Detect which cell encompasses the target text, then output its [X, Y] center coordinate. 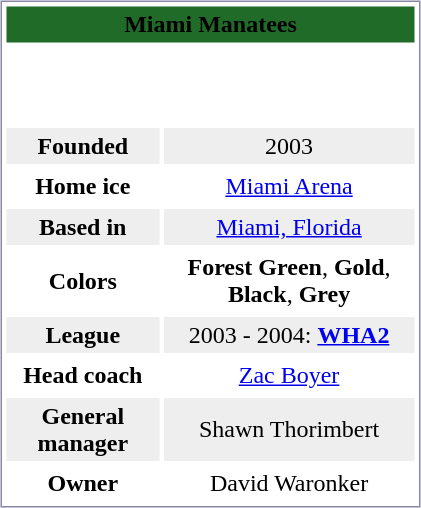
Shawn Thorimbert [290, 430]
General manager [82, 430]
Miami Manatees [210, 24]
Forest Green, Gold, Black, Grey [290, 282]
Miami Arena [290, 186]
Zac Boyer [290, 376]
Head coach [82, 376]
Miami, Florida [290, 227]
Colors [82, 282]
Based in [82, 227]
2003 - 2004: WHA2 [290, 335]
Owner [82, 484]
Home ice [82, 186]
League [82, 335]
2003 [290, 146]
Founded [82, 146]
David Waronker [290, 484]
